Locate the cell with the specified text and output its [x, y] center coordinate. 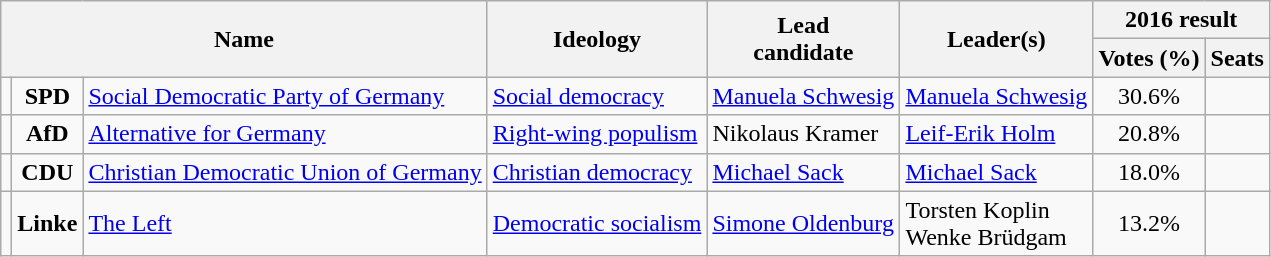
CDU [48, 172]
Christian democracy [597, 172]
Linke [48, 224]
20.8% [1149, 134]
Seats [1237, 58]
Leif-Erik Holm [996, 134]
30.6% [1149, 96]
Right-wing populism [597, 134]
Votes (%) [1149, 58]
Leader(s) [996, 39]
Simone Oldenburg [804, 224]
Leadcandidate [804, 39]
Nikolaus Kramer [804, 134]
Torsten KoplinWenke Brüdgam [996, 224]
13.2% [1149, 224]
AfD [48, 134]
Democratic socialism [597, 224]
Christian Democratic Union of Germany [285, 172]
2016 result [1182, 20]
The Left [285, 224]
18.0% [1149, 172]
Alternative for Germany [285, 134]
Name [244, 39]
SPD [48, 96]
Ideology [597, 39]
Social Democratic Party of Germany [285, 96]
Social democracy [597, 96]
